Determine the (x, y) coordinate at the center of the cell enclosing the given text.  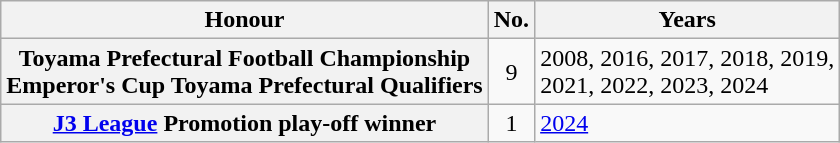
9 (511, 72)
1 (511, 123)
Years (688, 20)
2008, 2016, 2017, 2018, 2019, 2021, 2022, 2023, 2024 (688, 72)
J3 League Promotion play-off winner (244, 123)
Toyama Prefectural Football Championship Emperor's Cup Toyama Prefectural Qualifiers (244, 72)
Honour (244, 20)
2024 (688, 123)
No. (511, 20)
